Scan for the cell matching the given text and deliver its [X, Y] coordinate at center. 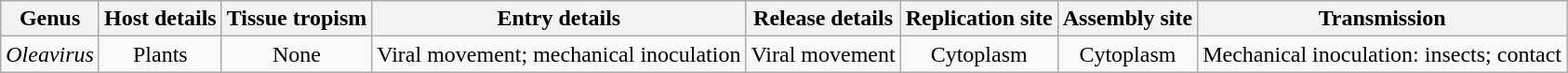
None [297, 54]
Assembly site [1127, 19]
Host details [160, 19]
Tissue tropism [297, 19]
Viral movement [823, 54]
Plants [160, 54]
Release details [823, 19]
Viral movement; mechanical inoculation [559, 54]
Genus [50, 19]
Replication site [978, 19]
Entry details [559, 19]
Oleavirus [50, 54]
Mechanical inoculation: insects; contact [1382, 54]
Transmission [1382, 19]
